Search for the cell housing the specified text and yield its (x, y) center coordinate. 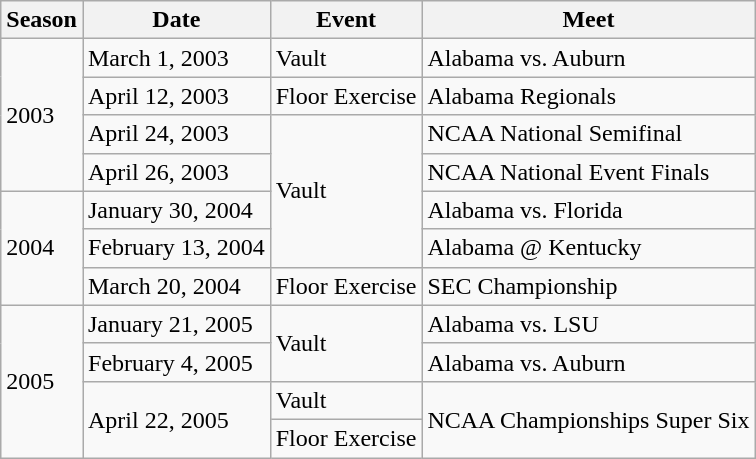
Season (42, 20)
April 26, 2003 (176, 172)
January 21, 2005 (176, 324)
SEC Championship (588, 286)
Meet (588, 20)
April 12, 2003 (176, 96)
March 1, 2003 (176, 58)
NCAA National Semifinal (588, 134)
Event (346, 20)
Alabama Regionals (588, 96)
February 4, 2005 (176, 362)
NCAA National Event Finals (588, 172)
April 24, 2003 (176, 134)
Alabama vs. Florida (588, 210)
Alabama @ Kentucky (588, 248)
January 30, 2004 (176, 210)
Alabama vs. LSU (588, 324)
NCAA Championships Super Six (588, 419)
February 13, 2004 (176, 248)
2004 (42, 248)
Date (176, 20)
2003 (42, 115)
April 22, 2005 (176, 419)
2005 (42, 381)
March 20, 2004 (176, 286)
